Capture the cell that displays the provided text and extract its (X, Y) central coordinate. 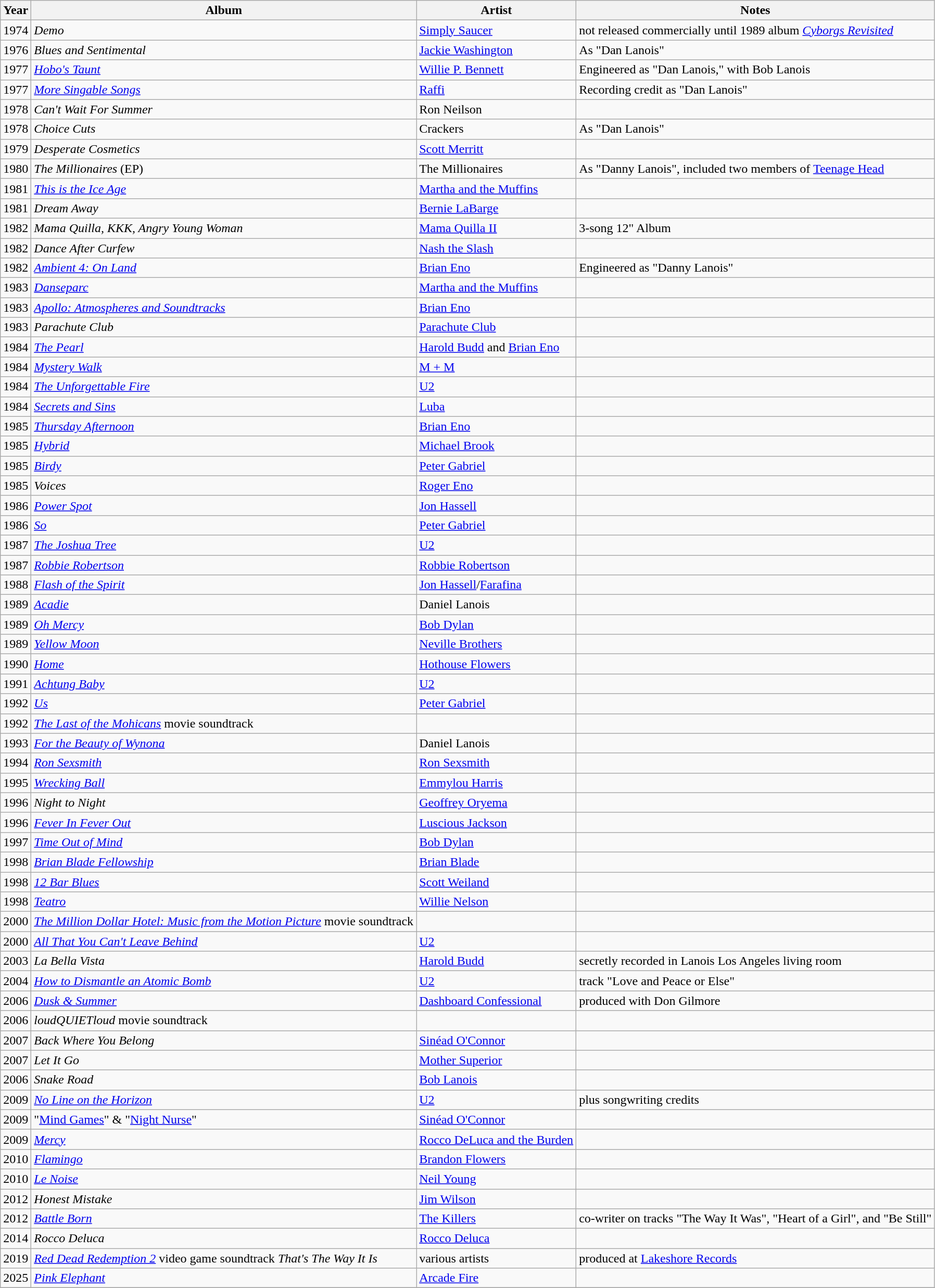
Engineered as "Danny Lanois" (755, 268)
Secrets and Sins (224, 406)
Album (224, 10)
Ambient 4: On Land (224, 268)
Ron Neilson (497, 109)
The Millionaires (EP) (224, 169)
2019 (16, 1258)
Acadie (224, 605)
Battle Born (224, 1219)
1974 (16, 30)
Home (224, 664)
Brian Blade Fellowship (224, 862)
Flamingo (224, 1159)
Danseparc (224, 288)
Teatro (224, 902)
Emmylou Harris (497, 783)
2025 (16, 1278)
Recording credit as "Dan Lanois" (755, 90)
various artists (497, 1258)
1980 (16, 169)
Hobo's Taunt (224, 70)
Mama Quilla II (497, 228)
Hothouse Flowers (497, 664)
plus songwriting credits (755, 1100)
Mercy (224, 1139)
Engineered as "Dan Lanois," with Bob Lanois (755, 70)
Apollo: Atmospheres and Soundtracks (224, 308)
2004 (16, 981)
Neil Young (497, 1179)
Scott Weiland (497, 882)
"Mind Games" & "Night Nurse" (224, 1119)
Yellow Moon (224, 644)
Fever In Fever Out (224, 822)
2014 (16, 1239)
1979 (16, 149)
1993 (16, 743)
Year (16, 10)
Voices (224, 486)
Back Where You Belong (224, 1040)
2003 (16, 961)
Red Dead Redemption 2 video game soundtrack That's The Way It Is (224, 1258)
The Killers (497, 1219)
Flash of the Spirit (224, 585)
1997 (16, 842)
This is the Ice Age (224, 188)
Birdy (224, 466)
How to Dismantle an Atomic Bomb (224, 981)
Geoffrey Oryema (497, 802)
Nash the Slash (497, 248)
Desperate Cosmetics (224, 149)
Achtung Baby (224, 684)
Harold Budd (497, 961)
Jon Hassell (497, 505)
The Joshua Tree (224, 545)
Pink Elephant (224, 1278)
Harold Budd and Brian Eno (497, 347)
For the Beauty of Wynona (224, 743)
Mystery Walk (224, 367)
track "Love and Peace or Else" (755, 981)
As "Danny Lanois", included two members of Teenage Head (755, 169)
Hybrid (224, 446)
Oh Mercy (224, 624)
Arcade Fire (497, 1278)
Jim Wilson (497, 1198)
Night to Night (224, 802)
Brian Blade (497, 862)
Michael Brook (497, 446)
Choice Cuts (224, 129)
All That You Can't Leave Behind (224, 941)
Dusk & Summer (224, 1001)
Luba (497, 406)
Scott Merritt (497, 149)
loudQUIETloud movie soundtrack (224, 1021)
Crackers (497, 129)
Bob Lanois (497, 1080)
Mama Quilla, KKK, Angry Young Woman (224, 228)
Luscious Jackson (497, 822)
Dance After Curfew (224, 248)
La Bella Vista (224, 961)
3-song 12" Album (755, 228)
The Million Dollar Hotel: Music from the Motion Picture movie soundtrack (224, 922)
Raffi (497, 90)
Mother Superior (497, 1060)
Time Out of Mind (224, 842)
secretly recorded in Lanois Los Angeles living room (755, 961)
Bernie LaBarge (497, 208)
produced with Don Gilmore (755, 1001)
More Singable Songs (224, 90)
Notes (755, 10)
Thursday Afternoon (224, 426)
The Unforgettable Fire (224, 387)
Wrecking Ball (224, 783)
No Line on the Horizon (224, 1100)
Artist (497, 10)
12 Bar Blues (224, 882)
1994 (16, 763)
co-writer on tracks "The Way It Was", "Heart of a Girl", and "Be Still" (755, 1219)
Snake Road (224, 1080)
The Millionaires (497, 169)
Dashboard Confessional (497, 1001)
Willie P. Bennett (497, 70)
Honest Mistake (224, 1198)
Jackie Washington (497, 50)
Can't Wait For Summer (224, 109)
Rocco DeLuca and the Burden (497, 1139)
1991 (16, 684)
The Last of the Mohicans movie soundtrack (224, 723)
Jon Hassell/Farafina (497, 585)
The Pearl (224, 347)
Willie Nelson (497, 902)
1988 (16, 585)
Brandon Flowers (497, 1159)
Neville Brothers (497, 644)
So (224, 525)
Us (224, 704)
produced at Lakeshore Records (755, 1258)
Demo (224, 30)
Dream Away (224, 208)
Le Noise (224, 1179)
Let It Go (224, 1060)
Blues and Sentimental (224, 50)
1976 (16, 50)
Power Spot (224, 505)
Simply Saucer (497, 30)
M + M (497, 367)
not released commercially until 1989 album Cyborgs Revisited (755, 30)
1995 (16, 783)
1990 (16, 664)
Roger Eno (497, 486)
